Extract the (X, Y) coordinate from the center of the cell holding the provided text.  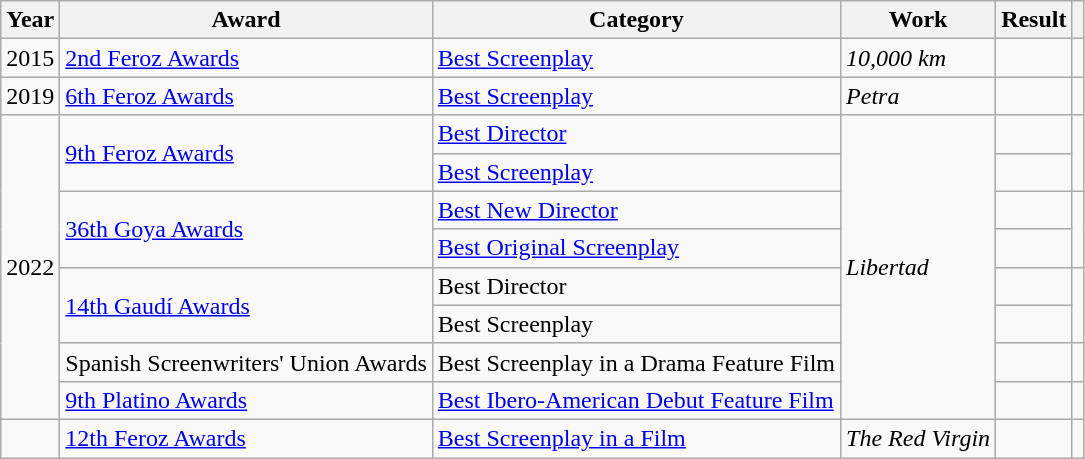
Best New Director (636, 210)
9th Platino Awards (246, 400)
36th Goya Awards (246, 229)
2015 (30, 58)
9th Feroz Awards (246, 153)
Best Screenplay in a Film (636, 438)
6th Feroz Awards (246, 96)
Award (246, 20)
Libertad (918, 267)
Petra (918, 96)
2019 (30, 96)
14th Gaudí Awards (246, 305)
Work (918, 20)
Best Ibero-American Debut Feature Film (636, 400)
Year (30, 20)
Best Original Screenplay (636, 248)
Spanish Screenwriters' Union Awards (246, 362)
10,000 km (918, 58)
Category (636, 20)
The Red Virgin (918, 438)
Result (1034, 20)
12th Feroz Awards (246, 438)
2022 (30, 267)
2nd Feroz Awards (246, 58)
Best Screenplay in a Drama Feature Film (636, 362)
